Return the (x, y) coordinate for the center point of the cell that contains the specified text.  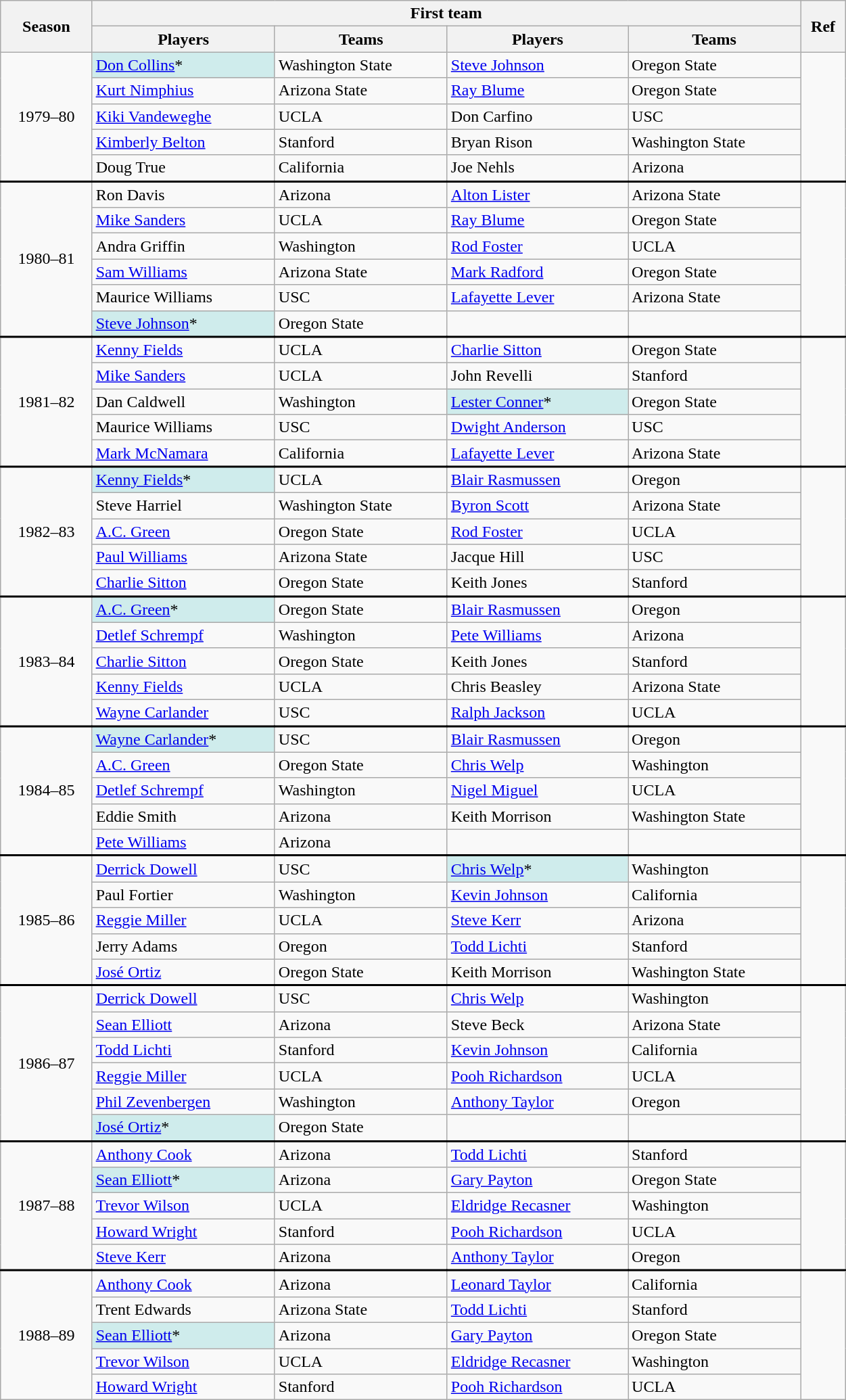
Joe Nehls (537, 168)
Trent Edwards (183, 1309)
Paul Fortier (183, 895)
Lester Conner* (537, 402)
Phil Zevenbergen (183, 1102)
1979–80 (46, 116)
Eddie Smith (183, 816)
Mark Radford (537, 272)
Alton Lister (537, 195)
Steve Beck (537, 1025)
Sam Williams (183, 272)
José Ortiz* (183, 1128)
Nigel Miguel (537, 791)
1984–85 (46, 791)
First team (446, 14)
1985–86 (46, 920)
A.C. Green* (183, 609)
Andra Griffin (183, 246)
1983–84 (46, 661)
1986–87 (46, 1063)
Bryan Rison (537, 142)
John Revelli (537, 376)
Ralph Jackson (537, 713)
Don Carfino (537, 116)
Sean Elliott (183, 1025)
Steve Johnson (537, 65)
1988–89 (46, 1335)
Chris Welp* (537, 868)
Wayne Carlander* (183, 739)
1981–82 (46, 402)
Kiki Vandeweghe (183, 116)
Chris Beasley (537, 686)
Paul Williams (183, 557)
Wayne Carlander (183, 713)
Dwight Anderson (537, 427)
José Ortiz (183, 973)
Ref (824, 26)
Kimberly Belton (183, 142)
Doug True (183, 168)
Ron Davis (183, 195)
Steve Harriel (183, 505)
Mark McNamara (183, 453)
Jerry Adams (183, 946)
Byron Scott (537, 505)
Don Collins* (183, 65)
Season (46, 26)
Steve Johnson* (183, 323)
Jacque Hill (537, 557)
1982–83 (46, 532)
Kurt Nimphius (183, 91)
1987–88 (46, 1206)
Dan Caldwell (183, 402)
Kenny Fields* (183, 480)
Leonard Taylor (537, 1284)
1980–81 (46, 259)
